Scan for the cell matching the given text and deliver its [x, y] coordinate at center. 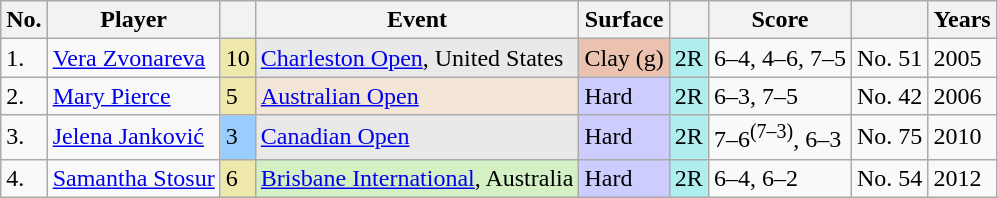
Mary Pierce [134, 96]
2010 [962, 138]
Vera Zvonareva [134, 58]
6–4, 4–6, 7–5 [780, 58]
Player [134, 20]
2006 [962, 96]
6–4, 6–2 [780, 178]
4. [24, 178]
No. 75 [889, 138]
Canadian Open [417, 138]
Surface [624, 20]
7–6(7–3), 6–3 [780, 138]
1. [24, 58]
6–3, 7–5 [780, 96]
Charleston Open, United States [417, 58]
10 [238, 58]
Years [962, 20]
Brisbane International, Australia [417, 178]
Clay (g) [624, 58]
2. [24, 96]
No. [24, 20]
5 [238, 96]
Jelena Janković [134, 138]
No. 42 [889, 96]
2005 [962, 58]
Score [780, 20]
Samantha Stosur [134, 178]
Event [417, 20]
No. 51 [889, 58]
6 [238, 178]
3. [24, 138]
Australian Open [417, 96]
No. 54 [889, 178]
2012 [962, 178]
3 [238, 138]
